Provide the (x, y) coordinate of the cell's center where the given text is located.  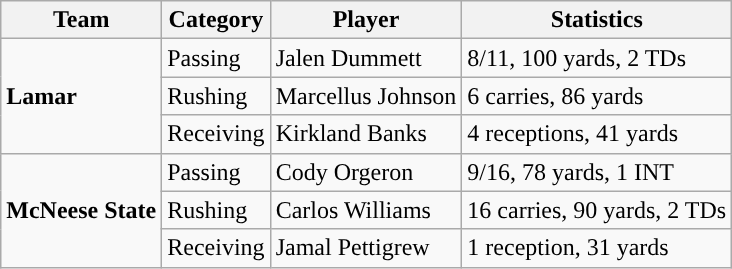
Player (366, 20)
Jamal Pettigrew (366, 248)
Cody Orgeron (366, 172)
Carlos Williams (366, 210)
Team (82, 20)
McNeese State (82, 210)
9/16, 78 yards, 1 INT (597, 172)
4 receptions, 41 yards (597, 134)
Lamar (82, 96)
16 carries, 90 yards, 2 TDs (597, 210)
Statistics (597, 20)
Jalen Dummett (366, 58)
Category (216, 20)
Kirkland Banks (366, 134)
6 carries, 86 yards (597, 96)
1 reception, 31 yards (597, 248)
8/11, 100 yards, 2 TDs (597, 58)
Marcellus Johnson (366, 96)
